For the text-containing cell, return its midpoint in [x, y] coordinate format. 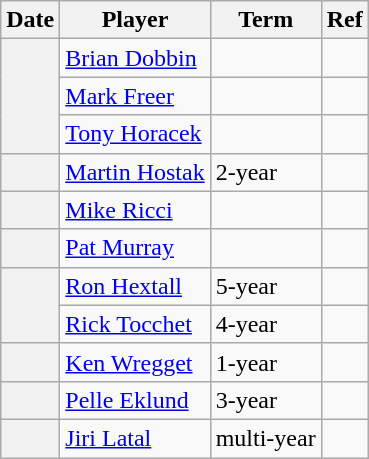
Mark Freer [135, 96]
Tony Horacek [135, 134]
Player [135, 20]
2-year [266, 172]
Ken Wregget [135, 362]
Term [266, 20]
Date [30, 20]
Pelle Eklund [135, 400]
Mike Ricci [135, 210]
multi-year [266, 438]
Jiri Latal [135, 438]
Pat Murray [135, 248]
Ref [344, 20]
5-year [266, 286]
Ron Hextall [135, 286]
3-year [266, 400]
1-year [266, 362]
Rick Tocchet [135, 324]
Martin Hostak [135, 172]
4-year [266, 324]
Brian Dobbin [135, 58]
